Search for the cell housing the specified text and yield its (x, y) center coordinate. 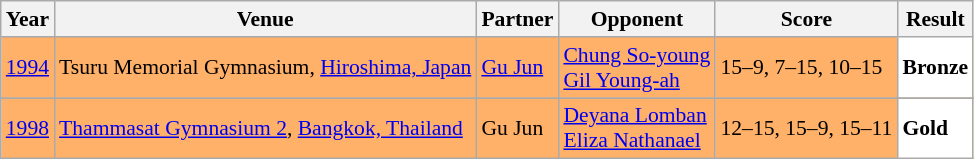
Opponent (636, 19)
1994 (28, 68)
Result (935, 19)
Gold (935, 128)
Tsuru Memorial Gymnasium, Hiroshima, Japan (265, 68)
Bronze (935, 68)
Deyana Lomban Eliza Nathanael (636, 128)
Year (28, 19)
Thammasat Gymnasium 2, Bangkok, Thailand (265, 128)
Venue (265, 19)
15–9, 7–15, 10–15 (806, 68)
12–15, 15–9, 15–11 (806, 128)
Score (806, 19)
1998 (28, 128)
Partner (517, 19)
Chung So-young Gil Young-ah (636, 68)
